Output the (x, y) coordinate of the center of the cell containing the given text.  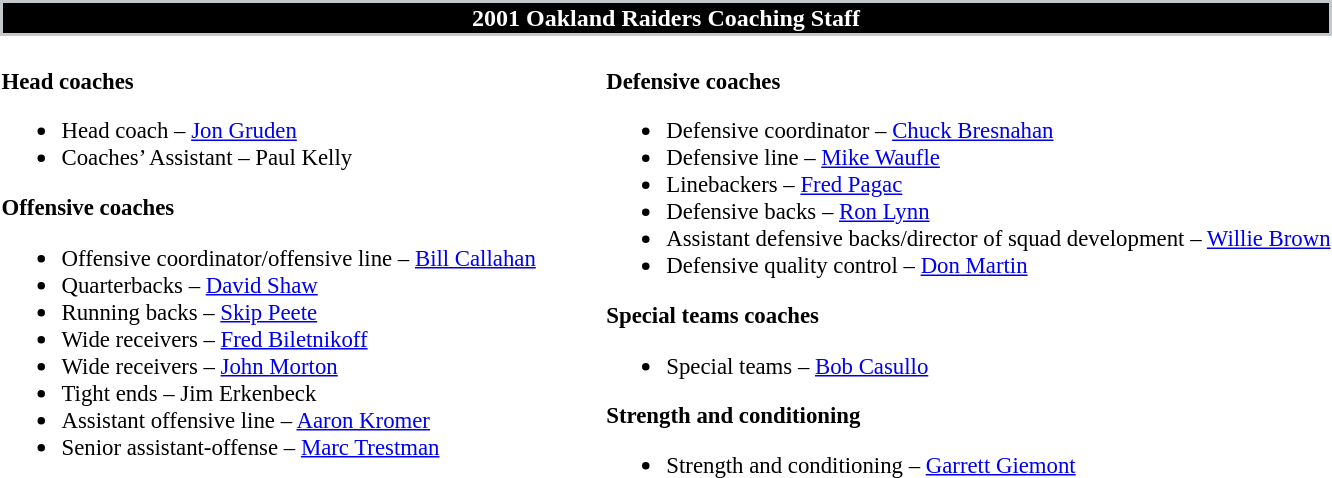
2001 Oakland Raiders Coaching Staff (666, 18)
